Scan for the cell matching the given text and deliver its (x, y) coordinate at center. 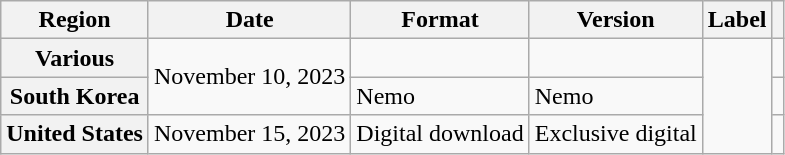
United States (75, 134)
Exclusive digital (616, 134)
Version (616, 20)
November 15, 2023 (249, 134)
Format (440, 20)
South Korea (75, 96)
November 10, 2023 (249, 77)
Various (75, 58)
Label (737, 20)
Date (249, 20)
Region (75, 20)
Digital download (440, 134)
